Capture the cell that displays the provided text and extract its (X, Y) central coordinate. 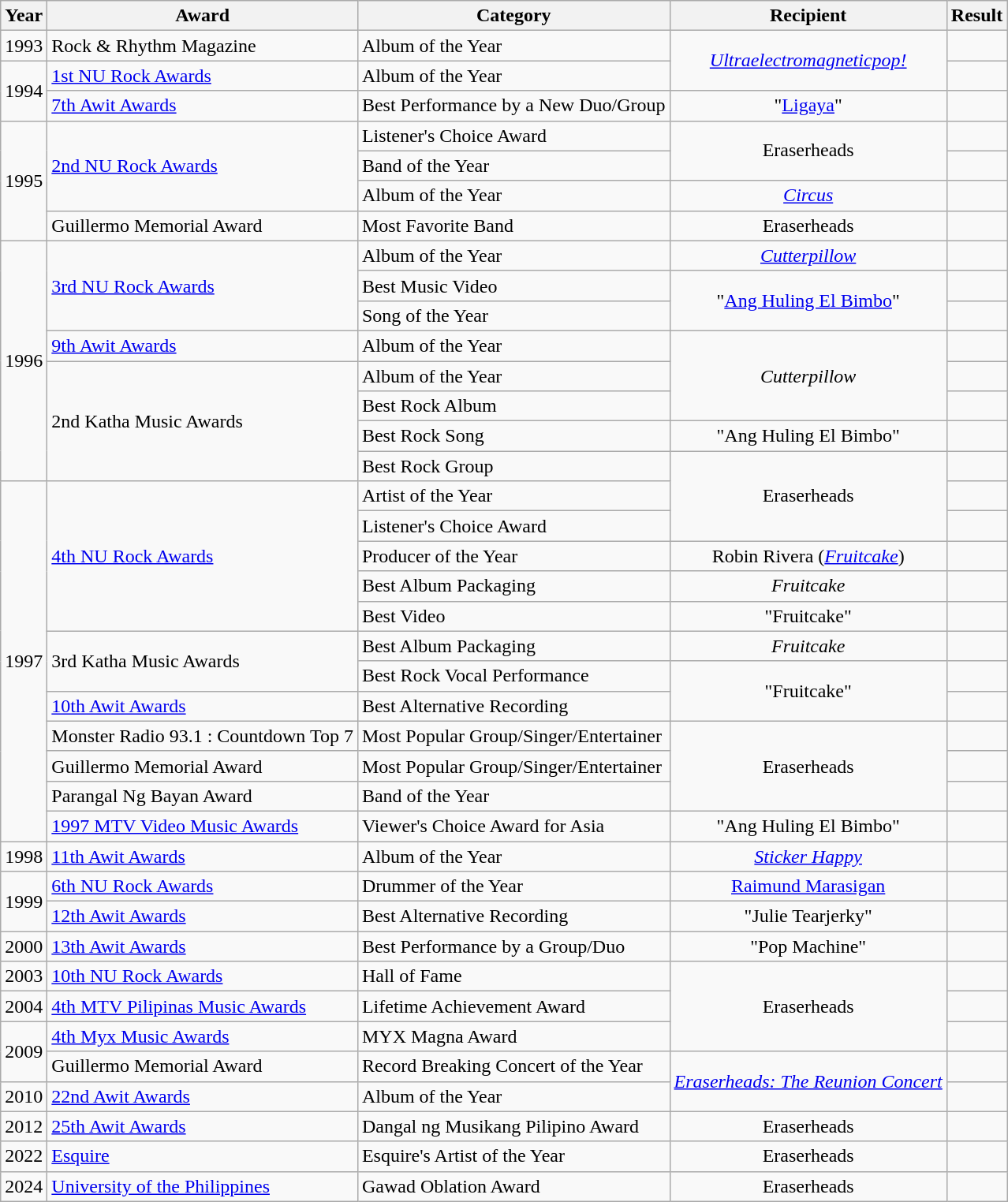
Eraserheads: The Reunion Concert (808, 1081)
Esquire (203, 1156)
Best Rock Album (513, 406)
1996 (24, 360)
1st NU Rock Awards (203, 76)
1997 (24, 661)
Best Performance by a New Duo/Group (513, 106)
Best Rock Vocal Performance (513, 676)
12th Awit Awards (203, 916)
Producer of the Year (513, 556)
2012 (24, 1126)
9th Awit Awards (203, 345)
Record Breaking Concert of the Year (513, 1066)
1994 (24, 91)
4th NU Rock Awards (203, 556)
Lifetime Achievement Award (513, 1006)
Rock & Rhythm Magazine (203, 46)
Drummer of the Year (513, 887)
Monster Radio 93.1 : Countdown Top 7 (203, 736)
Dangal ng Musikang Pilipino Award (513, 1126)
4th MTV Pilipinas Music Awards (203, 1006)
Viewer's Choice Award for Asia (513, 826)
Artist of the Year (513, 496)
4th Myx Music Awards (203, 1036)
2004 (24, 1006)
Best Rock Song (513, 436)
22nd Awit Awards (203, 1096)
10th Awit Awards (203, 706)
11th Awit Awards (203, 856)
Circus (808, 196)
2nd NU Rock Awards (203, 166)
2010 (24, 1096)
Best Video (513, 616)
Ultraelectromagneticpop! (808, 61)
University of the Philippines (203, 1186)
2022 (24, 1156)
Robin Rivera (Fruitcake) (808, 556)
Gawad Oblation Award (513, 1186)
Esquire's Artist of the Year (513, 1156)
10th NU Rock Awards (203, 976)
6th NU Rock Awards (203, 887)
7th Awit Awards (203, 106)
Sticker Happy (808, 856)
1995 (24, 181)
2024 (24, 1186)
2nd Katha Music Awards (203, 421)
Year (24, 16)
1997 MTV Video Music Awards (203, 826)
3rd Katha Music Awards (203, 661)
25th Awit Awards (203, 1126)
"Ligaya" (808, 106)
Best Rock Group (513, 466)
2009 (24, 1051)
Raimund Marasigan (808, 887)
1998 (24, 856)
"Julie Tearjerky" (808, 916)
Best Performance by a Group/Duo (513, 946)
Award (203, 16)
2003 (24, 976)
Hall of Fame (513, 976)
Result (976, 16)
Parangal Ng Bayan Award (203, 796)
Best Music Video (513, 286)
Most Favorite Band (513, 226)
"Pop Machine" (808, 946)
13th Awit Awards (203, 946)
Recipient (808, 16)
Song of the Year (513, 315)
MYX Magna Award (513, 1036)
1999 (24, 901)
2000 (24, 946)
3rd NU Rock Awards (203, 286)
1993 (24, 46)
Category (513, 16)
